Return (x, y) of the center of cell containing provided text 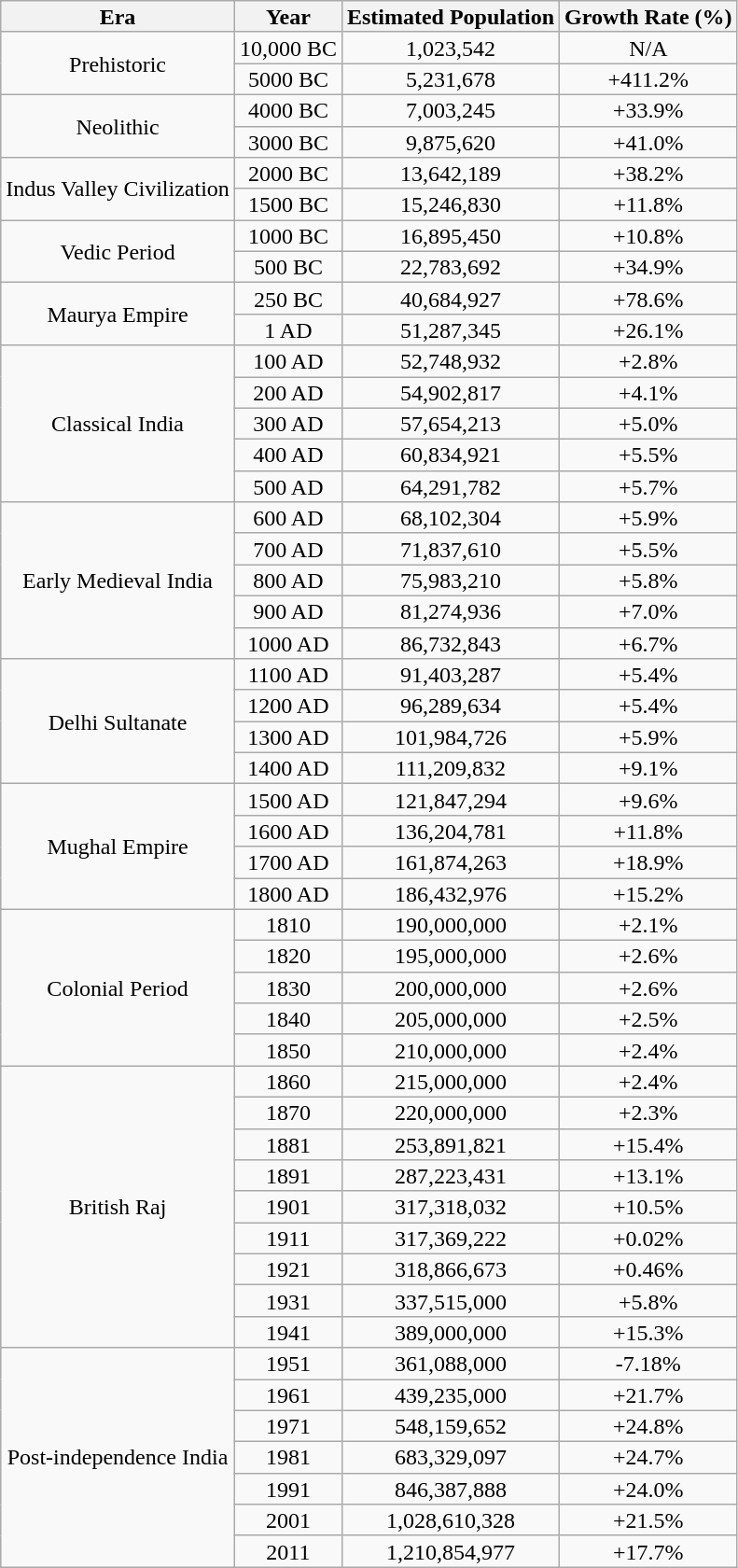
846,387,888 (450, 1489)
1600 AD (287, 831)
+34.9% (649, 267)
1400 AD (287, 768)
1881 (287, 1144)
7,003,245 (450, 110)
1,210,854,977 (450, 1551)
13,642,189 (450, 174)
+24.7% (649, 1458)
100 AD (287, 361)
+38.2% (649, 174)
81,274,936 (450, 611)
Post-independence India (118, 1458)
1820 (287, 957)
+15.2% (649, 893)
75,983,210 (450, 581)
1911 (287, 1239)
300 AD (287, 424)
+9.6% (649, 800)
1840 (287, 1019)
1951 (287, 1364)
1,028,610,328 (450, 1520)
2001 (287, 1520)
+0.02% (649, 1239)
Era (118, 17)
4000 BC (287, 110)
900 AD (287, 611)
121,847,294 (450, 800)
Colonial Period (118, 987)
317,369,222 (450, 1239)
800 AD (287, 581)
101,984,726 (450, 737)
+9.1% (649, 768)
40,684,927 (450, 299)
Indus Valley Civilization (118, 189)
389,000,000 (450, 1332)
318,866,673 (450, 1269)
1931 (287, 1301)
+2.8% (649, 361)
Early Medieval India (118, 581)
1830 (287, 987)
1891 (287, 1176)
+26.1% (649, 329)
337,515,000 (450, 1301)
+10.8% (649, 236)
+2.3% (649, 1113)
215,000,000 (450, 1082)
+6.7% (649, 643)
500 BC (287, 267)
Classical India (118, 424)
Year (287, 17)
683,329,097 (450, 1458)
+41.0% (649, 142)
317,318,032 (450, 1207)
186,432,976 (450, 893)
253,891,821 (450, 1144)
1700 AD (287, 862)
190,000,000 (450, 925)
+21.7% (649, 1395)
1 AD (287, 329)
220,000,000 (450, 1113)
86,732,843 (450, 643)
1500 BC (287, 204)
2000 BC (287, 174)
210,000,000 (450, 1050)
+15.3% (649, 1332)
1941 (287, 1332)
60,834,921 (450, 455)
1870 (287, 1113)
64,291,782 (450, 486)
700 AD (287, 549)
1860 (287, 1082)
136,204,781 (450, 831)
1850 (287, 1050)
+0.46% (649, 1269)
1,023,542 (450, 48)
Growth Rate (%) (649, 17)
1991 (287, 1489)
9,875,620 (450, 142)
+5.7% (649, 486)
Mughal Empire (118, 847)
+2.5% (649, 1019)
+24.0% (649, 1489)
52,748,932 (450, 361)
400 AD (287, 455)
161,874,263 (450, 862)
1100 AD (287, 675)
1800 AD (287, 893)
1300 AD (287, 737)
15,246,830 (450, 204)
+2.1% (649, 925)
1921 (287, 1269)
250 BC (287, 299)
51,287,345 (450, 329)
N/A (649, 48)
+411.2% (649, 79)
500 AD (287, 486)
22,783,692 (450, 267)
+13.1% (649, 1176)
1200 AD (287, 706)
+17.7% (649, 1551)
10,000 BC (287, 48)
5000 BC (287, 79)
96,289,634 (450, 706)
+78.6% (649, 299)
205,000,000 (450, 1019)
+15.4% (649, 1144)
71,837,610 (450, 549)
British Raj (118, 1207)
2011 (287, 1551)
1961 (287, 1395)
+18.9% (649, 862)
Delhi Sultanate (118, 721)
16,895,450 (450, 236)
548,159,652 (450, 1426)
+24.8% (649, 1426)
1981 (287, 1458)
+33.9% (649, 110)
54,902,817 (450, 393)
287,223,431 (450, 1176)
Estimated Population (450, 17)
68,102,304 (450, 518)
1810 (287, 925)
+4.1% (649, 393)
200 AD (287, 393)
600 AD (287, 518)
Neolithic (118, 125)
Vedic Period (118, 252)
+7.0% (649, 611)
3000 BC (287, 142)
Prehistoric (118, 63)
1000 AD (287, 643)
+5.0% (649, 424)
361,088,000 (450, 1364)
1901 (287, 1207)
1000 BC (287, 236)
+21.5% (649, 1520)
1500 AD (287, 800)
111,209,832 (450, 768)
200,000,000 (450, 987)
57,654,213 (450, 424)
-7.18% (649, 1364)
439,235,000 (450, 1395)
Maurya Empire (118, 314)
+10.5% (649, 1207)
91,403,287 (450, 675)
5,231,678 (450, 79)
195,000,000 (450, 957)
1971 (287, 1426)
